Return the (x, y) coordinate for the center point of the cell that contains the specified text.  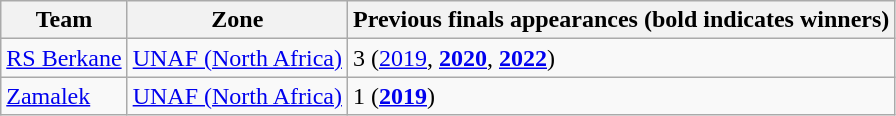
Previous finals appearances (bold indicates winners) (620, 20)
Team (64, 20)
3 (2019, 2020, 2022) (620, 58)
1 (2019) (620, 96)
Zamalek (64, 96)
Zone (237, 20)
RS Berkane (64, 58)
